Scan for the cell matching the given text and deliver its (X, Y) coordinate at center. 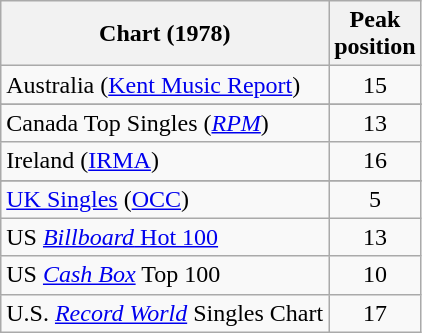
UK Singles (OCC) (165, 199)
Canada Top Singles (RPM) (165, 123)
Chart (1978) (165, 34)
Australia (Kent Music Report) (165, 85)
16 (375, 161)
US Billboard Hot 100 (165, 237)
15 (375, 85)
10 (375, 275)
U.S. Record World Singles Chart (165, 313)
Peakposition (375, 34)
5 (375, 199)
US Cash Box Top 100 (165, 275)
Ireland (IRMA) (165, 161)
17 (375, 313)
